Extract the (x, y) coordinate from the center of the cell holding the provided text.  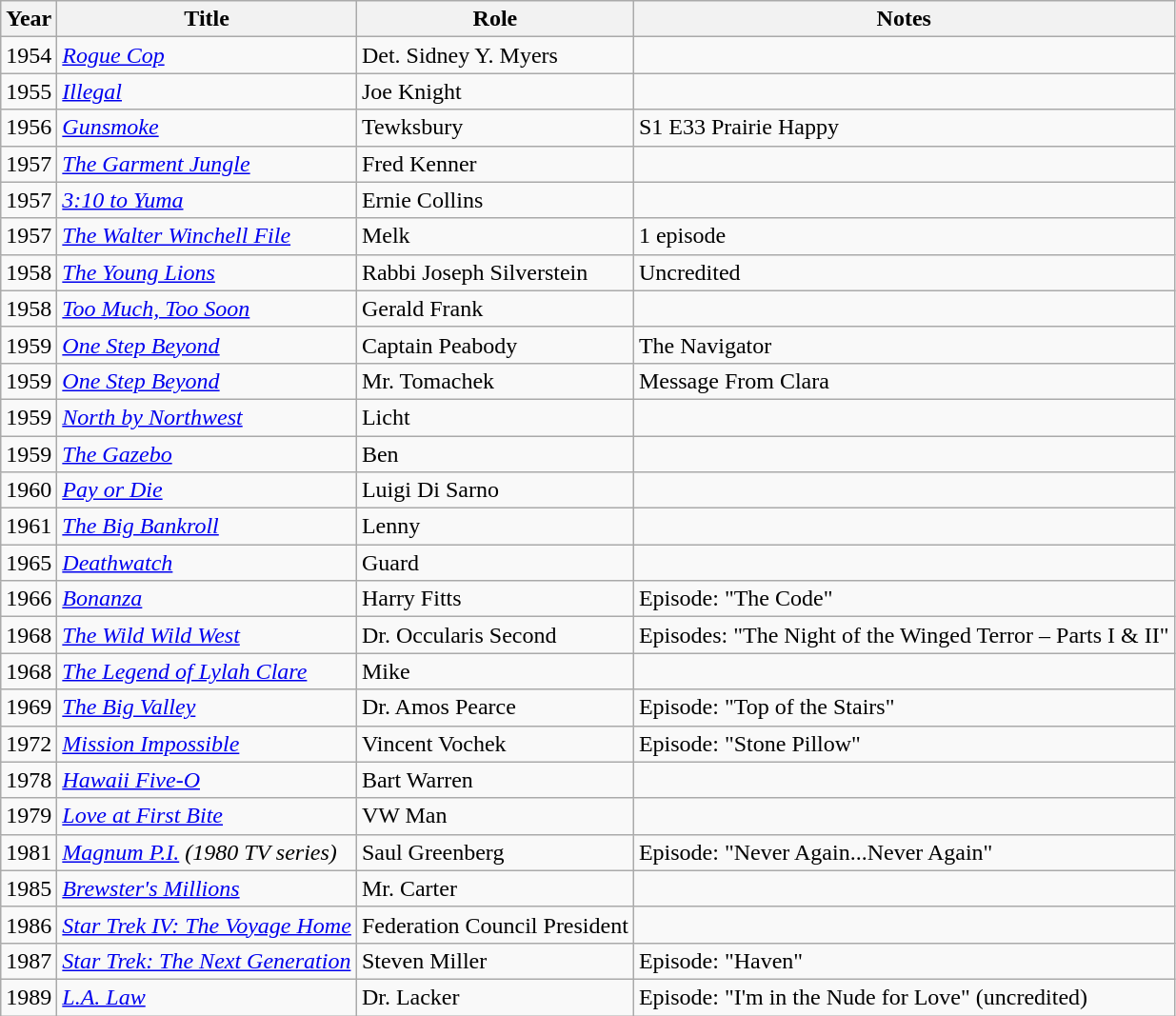
Magnum P.I. (1980 TV series) (208, 852)
Ernie Collins (495, 200)
Pay or Die (208, 490)
Rogue Cop (208, 55)
Bart Warren (495, 780)
1985 (29, 888)
1979 (29, 816)
Federation Council President (495, 925)
Bonanza (208, 599)
The Walter Winchell File (208, 236)
Love at First Bite (208, 816)
Rabbi Joseph Silverstein (495, 272)
Illegal (208, 91)
S1 E33 Prairie Happy (904, 128)
1954 (29, 55)
Lenny (495, 527)
1956 (29, 128)
Fred Kenner (495, 164)
North by Northwest (208, 417)
Det. Sidney Y. Myers (495, 55)
Guard (495, 563)
The Garment Jungle (208, 164)
1981 (29, 852)
Notes (904, 19)
Ben (495, 454)
The Gazebo (208, 454)
1960 (29, 490)
Title (208, 19)
The Big Valley (208, 707)
1989 (29, 997)
1 episode (904, 236)
1987 (29, 961)
1965 (29, 563)
Star Trek IV: The Voyage Home (208, 925)
The Young Lions (208, 272)
Gerald Frank (495, 309)
Star Trek: The Next Generation (208, 961)
1961 (29, 527)
Uncredited (904, 272)
Dr. Amos Pearce (495, 707)
Joe Knight (495, 91)
Brewster's Millions (208, 888)
VW Man (495, 816)
Episode: "Stone Pillow" (904, 744)
1986 (29, 925)
1972 (29, 744)
Episode: "The Code" (904, 599)
Saul Greenberg (495, 852)
1966 (29, 599)
Mission Impossible (208, 744)
Deathwatch (208, 563)
1969 (29, 707)
Episode: "Top of the Stairs" (904, 707)
The Wild Wild West (208, 635)
Mr. Carter (495, 888)
Episode: "Haven" (904, 961)
Message From Clara (904, 381)
Vincent Vochek (495, 744)
Episode: "I'm in the Nude for Love" (uncredited) (904, 997)
Steven Miller (495, 961)
Episodes: "The Night of the Winged Terror – Parts I & II" (904, 635)
The Legend of Lylah Clare (208, 671)
Too Much, Too Soon (208, 309)
Gunsmoke (208, 128)
1955 (29, 91)
1978 (29, 780)
Episode: "Never Again...Never Again" (904, 852)
3:10 to Yuma (208, 200)
Harry Fitts (495, 599)
Year (29, 19)
Hawaii Five-O (208, 780)
Role (495, 19)
Dr. Lacker (495, 997)
The Big Bankroll (208, 527)
Captain Peabody (495, 345)
Licht (495, 417)
Dr. Occularis Second (495, 635)
Melk (495, 236)
L.A. Law (208, 997)
Mr. Tomachek (495, 381)
Tewksbury (495, 128)
Mike (495, 671)
Luigi Di Sarno (495, 490)
The Navigator (904, 345)
